Locate the cell with the specified text and output its (X, Y) center coordinate. 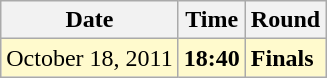
Round (285, 20)
Finals (285, 58)
Time (212, 20)
Date (90, 20)
18:40 (212, 58)
October 18, 2011 (90, 58)
